Detect which cell encompasses the target text, then output its [x, y] center coordinate. 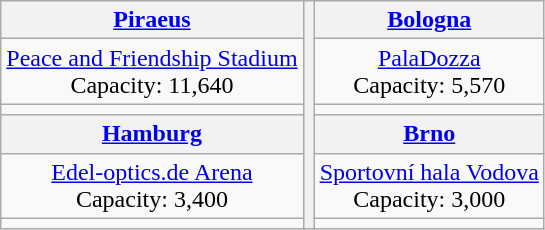
Sportovní hala VodovaCapacity: 3,000 [429, 186]
Piraeus [152, 20]
Edel-optics.de ArenaCapacity: 3,400 [152, 186]
Bologna [429, 20]
Hamburg [152, 134]
Brno [429, 134]
PalaDozzaCapacity: 5,570 [429, 72]
Peace and Friendship StadiumCapacity: 11,640 [152, 72]
